Pinpoint the cell where the given text exists, returning its (x, y) midpoint coordinate. 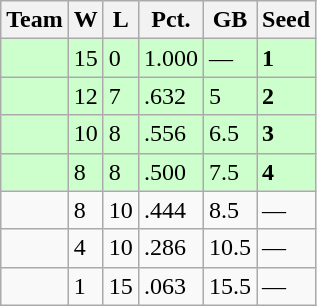
L (120, 20)
7 (120, 96)
15.5 (230, 286)
8.5 (230, 210)
.556 (170, 134)
0 (120, 58)
.063 (170, 286)
7.5 (230, 172)
W (86, 20)
.632 (170, 96)
10.5 (230, 248)
.444 (170, 210)
3 (286, 134)
Team (35, 20)
.286 (170, 248)
2 (286, 96)
.500 (170, 172)
GB (230, 20)
Seed (286, 20)
6.5 (230, 134)
5 (230, 96)
1.000 (170, 58)
Pct. (170, 20)
12 (86, 96)
